Determine the (x, y) coordinate at the center of the cell enclosing the given text.  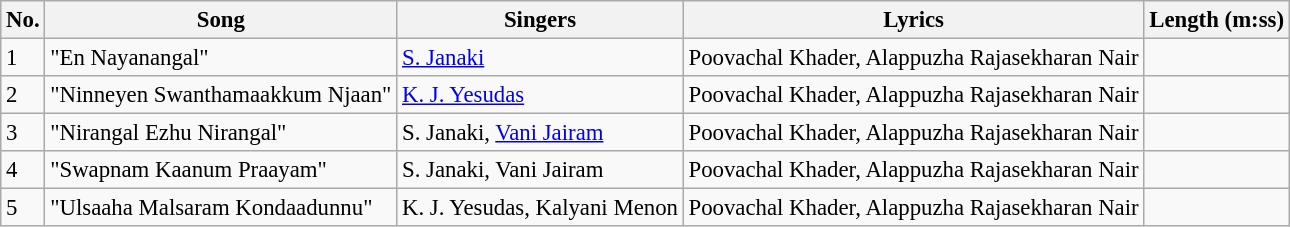
Singers (540, 20)
Song (221, 20)
"Nirangal Ezhu Nirangal" (221, 133)
S. Janaki (540, 58)
"Swapnam Kaanum Praayam" (221, 170)
3 (23, 133)
"Ninneyen Swanthamaakkum Njaan" (221, 95)
K. J. Yesudas (540, 95)
Length (m:ss) (1216, 20)
2 (23, 95)
"Ulsaaha Malsaram Kondaadunnu" (221, 208)
"En Nayanangal" (221, 58)
4 (23, 170)
Lyrics (914, 20)
5 (23, 208)
No. (23, 20)
1 (23, 58)
K. J. Yesudas, Kalyani Menon (540, 208)
